Search for the cell housing the specified text and yield its [x, y] center coordinate. 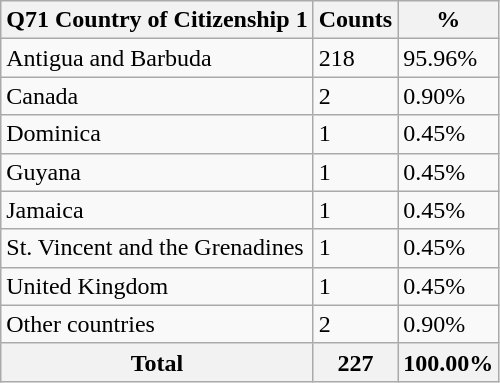
Total [157, 362]
Canada [157, 96]
218 [355, 58]
St. Vincent and the Grenadines [157, 248]
Q71 Country of Citizenship 1 [157, 20]
Other countries [157, 324]
Counts [355, 20]
Dominica [157, 134]
United Kingdom [157, 286]
% [448, 20]
100.00% [448, 362]
Jamaica [157, 210]
227 [355, 362]
95.96% [448, 58]
Guyana [157, 172]
Antigua and Barbuda [157, 58]
